Pinpoint the cell where the given text exists, returning its [X, Y] midpoint coordinate. 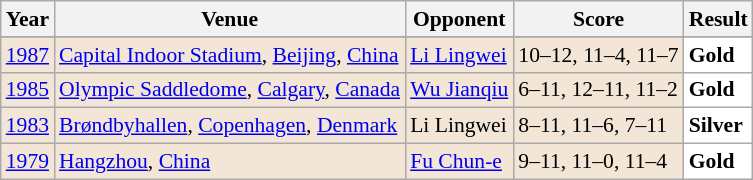
Result [718, 19]
Olympic Saddledome, Calgary, Canada [230, 90]
Score [598, 19]
6–11, 12–11, 11–2 [598, 90]
1985 [28, 90]
1983 [28, 126]
Venue [230, 19]
10–12, 11–4, 11–7 [598, 55]
Silver [718, 126]
Wu Jianqiu [459, 90]
Capital Indoor Stadium, Beijing, China [230, 55]
Hangzhou, China [230, 162]
Fu Chun-e [459, 162]
1979 [28, 162]
8–11, 11–6, 7–11 [598, 126]
9–11, 11–0, 11–4 [598, 162]
Brøndbyhallen, Copenhagen, Denmark [230, 126]
Opponent [459, 19]
Year [28, 19]
1987 [28, 55]
